Return (x, y) of the center of cell containing provided text 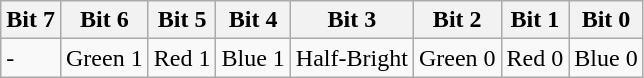
Half-Bright (352, 58)
Bit 0 (606, 20)
Blue 0 (606, 58)
Bit 3 (352, 20)
Green 0 (457, 58)
Bit 5 (182, 20)
Blue 1 (253, 58)
Bit 2 (457, 20)
Red 0 (535, 58)
- (31, 58)
Bit 4 (253, 20)
Bit 7 (31, 20)
Green 1 (104, 58)
Red 1 (182, 58)
Bit 1 (535, 20)
Bit 6 (104, 20)
